Capture the cell that displays the provided text and extract its [x, y] central coordinate. 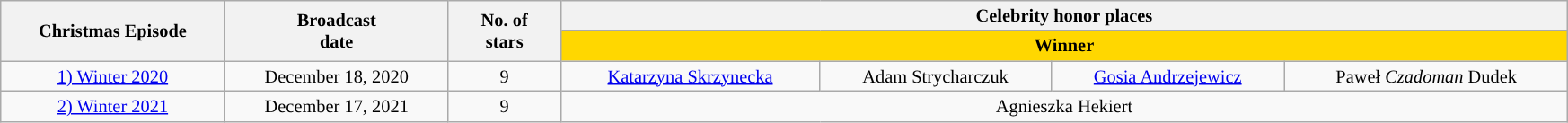
Gosia Andrzejewicz [1167, 76]
Agnieszka Hekiert [1064, 106]
1) Winter 2020 [113, 76]
No. ofstars [505, 31]
Katarzyna Skrzynecka [690, 76]
Christmas Episode [113, 31]
Paweł Czadoman Dudek [1426, 76]
Winner [1064, 46]
Celebrity honor places [1064, 15]
2) Winter 2021 [113, 106]
Broadcastdate [336, 31]
Adam Strycharczuk [936, 76]
December 18, 2020 [336, 76]
December 17, 2021 [336, 106]
